Provide the (X, Y) coordinate of the cell's center where the given text is located.  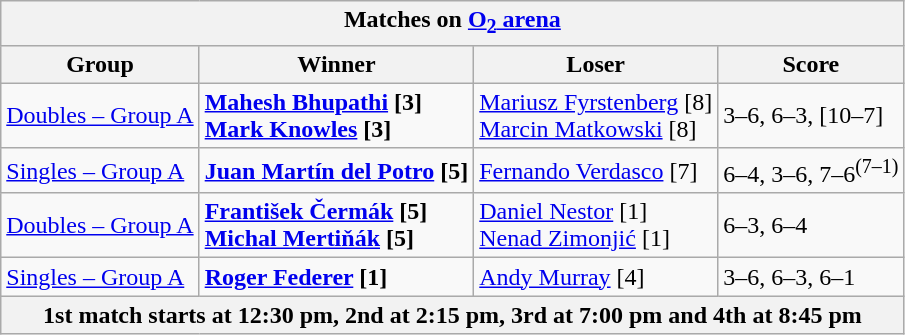
Roger Federer [1] (336, 277)
Mariusz Fyrstenberg [8] Marcin Matkowski [8] (596, 116)
Andy Murray [4] (596, 277)
Score (811, 64)
Matches on O2 arena (452, 23)
3–6, 6–3, [10–7] (811, 116)
1st match starts at 12:30 pm, 2nd at 2:15 pm, 3rd at 7:00 pm and 4th at 8:45 pm (452, 315)
Mahesh Bhupathi [3] Mark Knowles [3] (336, 116)
Winner (336, 64)
Loser (596, 64)
Daniel Nestor [1] Nenad Zimonjić [1] (596, 226)
Group (100, 64)
František Čermák [5] Michal Mertiňák [5] (336, 226)
Juan Martín del Potro [5] (336, 170)
Fernando Verdasco [7] (596, 170)
6–4, 3–6, 7–6(7–1) (811, 170)
3–6, 6–3, 6–1 (811, 277)
6–3, 6–4 (811, 226)
